Determine the (x, y) coordinate at the center of the cell enclosing the given text.  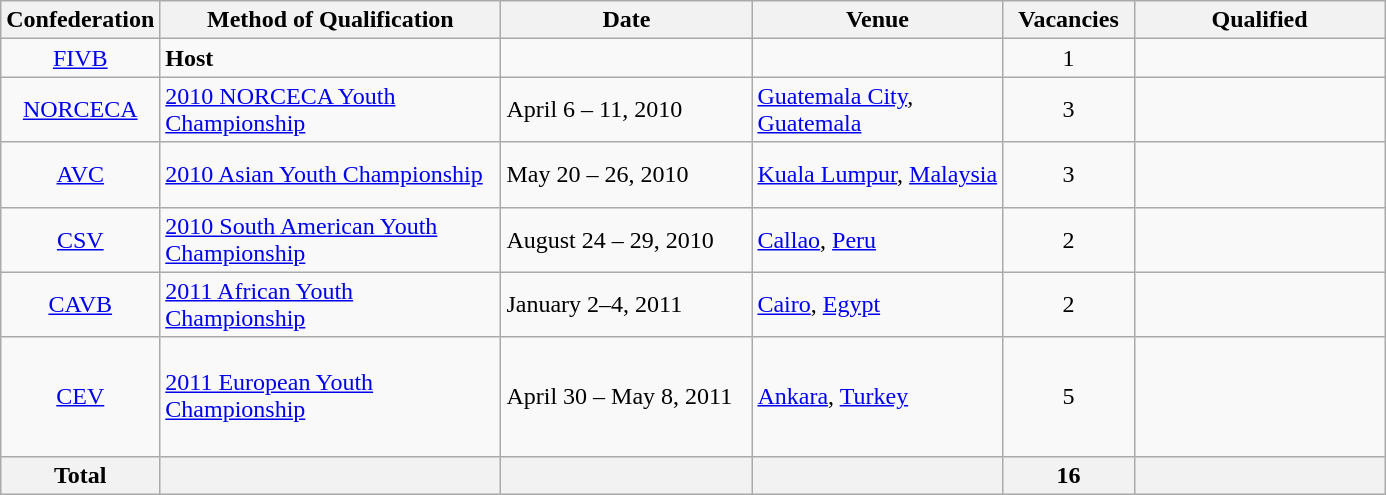
2011 African Youth Championship (330, 304)
Method of Qualification (330, 20)
5 (1068, 396)
Kuala Lumpur, Malaysia (878, 174)
Vacancies (1068, 20)
May 20 – 26, 2010 (626, 174)
January 2–4, 2011 (626, 304)
Host (330, 58)
Total (80, 475)
AVC (80, 174)
2010 South American Youth Championship (330, 240)
April 30 – May 8, 2011 (626, 396)
Venue (878, 20)
Qualified (1260, 20)
CAVB (80, 304)
Ankara, Turkey (878, 396)
August 24 – 29, 2010 (626, 240)
April 6 – 11, 2010 (626, 110)
CEV (80, 396)
CSV (80, 240)
16 (1068, 475)
2011 European Youth Championship (330, 396)
FIVB (80, 58)
Cairo, Egypt (878, 304)
Date (626, 20)
Guatemala City, Guatemala (878, 110)
NORCECA (80, 110)
2010 NORCECA Youth Championship (330, 110)
2010 Asian Youth Championship (330, 174)
Callao, Peru (878, 240)
1 (1068, 58)
Confederation (80, 20)
